Determine the (X, Y) coordinate at the center of the cell enclosing the given text.  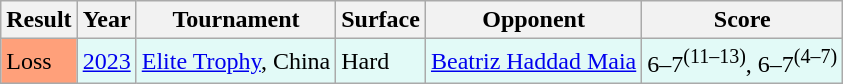
Elite Trophy, China (236, 62)
Beatriz Haddad Maia (533, 62)
Opponent (533, 20)
Year (106, 20)
Tournament (236, 20)
Surface (381, 20)
2023 (106, 62)
Score (742, 20)
Hard (381, 62)
6–7(11–13), 6–7(4–7) (742, 62)
Result (39, 20)
Loss (39, 62)
